Locate the cell with the specified text and output its [x, y] center coordinate. 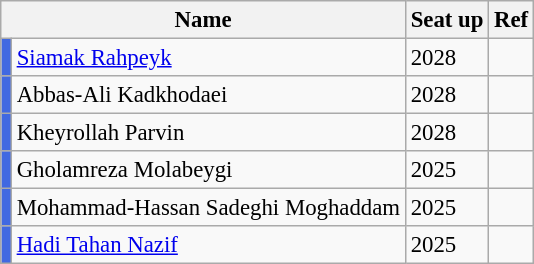
Seat up [446, 20]
Gholamreza Molabeygi [208, 170]
Kheyrollah Parvin [208, 133]
Mohammad-Hassan Sadeghi Moghaddam [208, 208]
Name [204, 20]
Ref [512, 20]
Abbas-Ali Kadkhodaei [208, 95]
Siamak Rahpeyk [208, 58]
Hadi Tahan Nazif [208, 245]
